Return (x, y) of the center of cell containing provided text 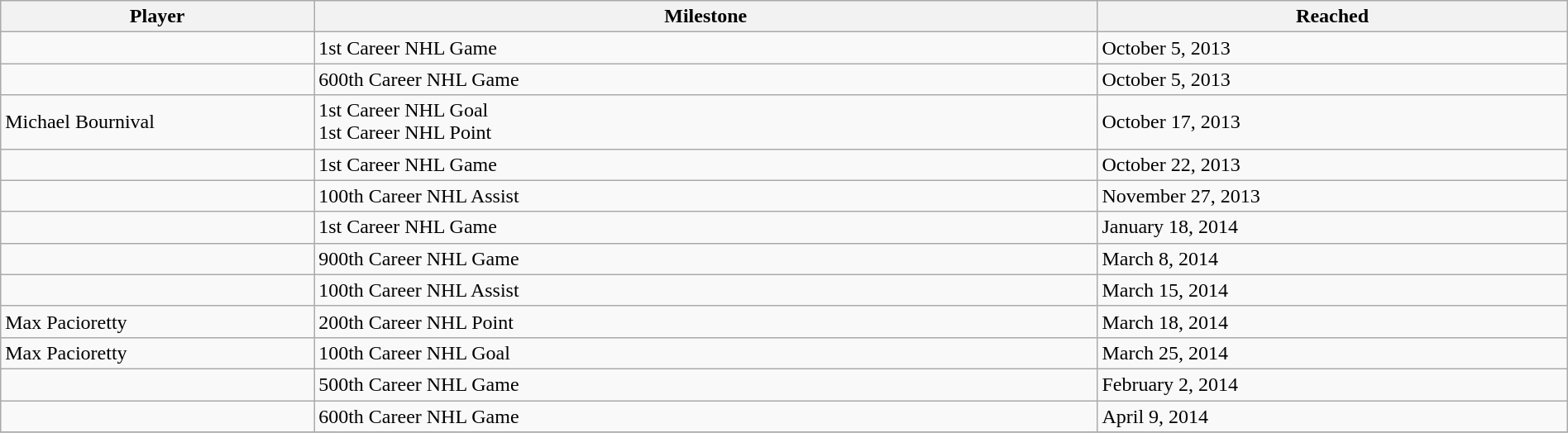
Michael Bournival (157, 122)
100th Career NHL Goal (706, 353)
March 18, 2014 (1332, 321)
Player (157, 17)
October 22, 2013 (1332, 164)
March 25, 2014 (1332, 353)
January 18, 2014 (1332, 227)
Reached (1332, 17)
March 8, 2014 (1332, 259)
900th Career NHL Game (706, 259)
October 17, 2013 (1332, 122)
200th Career NHL Point (706, 321)
500th Career NHL Game (706, 384)
November 27, 2013 (1332, 196)
March 15, 2014 (1332, 290)
Milestone (706, 17)
April 9, 2014 (1332, 416)
February 2, 2014 (1332, 384)
1st Career NHL Goal1st Career NHL Point (706, 122)
